Search for the cell housing the specified text and yield its [X, Y] center coordinate. 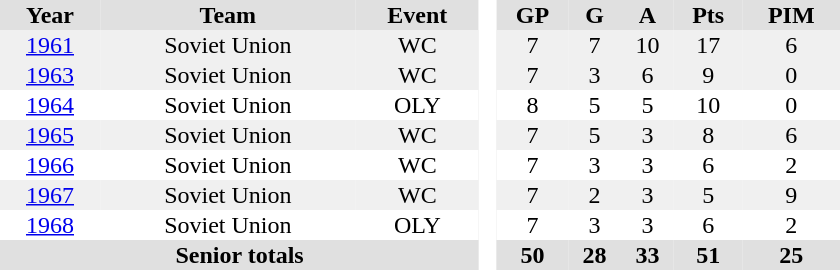
G [594, 15]
Team [228, 15]
1963 [50, 75]
17 [708, 45]
33 [648, 255]
GP [532, 15]
1966 [50, 165]
Year [50, 15]
1965 [50, 135]
PIM [791, 15]
51 [708, 255]
Pts [708, 15]
1967 [50, 195]
1968 [50, 225]
Senior totals [240, 255]
1961 [50, 45]
A [648, 15]
Event [418, 15]
25 [791, 255]
28 [594, 255]
1964 [50, 105]
50 [532, 255]
